Find where the given text appears and provide that cell's center as [X, Y] coordinate. 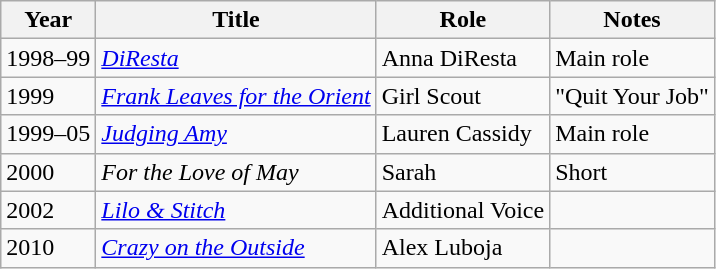
Title [236, 20]
Sarah [463, 172]
Girl Scout [463, 96]
DiResta [236, 58]
Crazy on the Outside [236, 248]
1999 [48, 96]
1998–99 [48, 58]
Notes [632, 20]
Anna DiResta [463, 58]
Role [463, 20]
Judging Amy [236, 134]
2010 [48, 248]
Alex Luboja [463, 248]
For the Love of May [236, 172]
Lilo & Stitch [236, 210]
2000 [48, 172]
Lauren Cassidy [463, 134]
Frank Leaves for the Orient [236, 96]
Additional Voice [463, 210]
2002 [48, 210]
Short [632, 172]
Year [48, 20]
"Quit Your Job" [632, 96]
1999–05 [48, 134]
